Identify which cell holds the provided text, then report its [x, y] central coordinate. 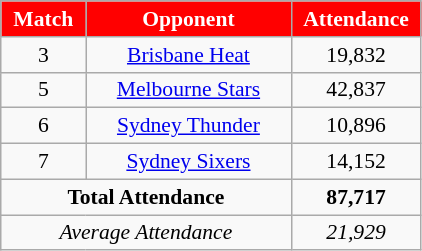
42,837 [356, 90]
Average Attendance [146, 233]
19,832 [356, 55]
21,929 [356, 233]
10,896 [356, 126]
Match [44, 19]
6 [44, 126]
87,717 [356, 197]
14,152 [356, 162]
Melbourne Stars [188, 90]
3 [44, 55]
Opponent [188, 19]
7 [44, 162]
Total Attendance [146, 197]
Brisbane Heat [188, 55]
Sydney Sixers [188, 162]
Sydney Thunder [188, 126]
5 [44, 90]
Attendance [356, 19]
